Return the (X, Y) coordinate for the center point of the cell that contains the specified text.  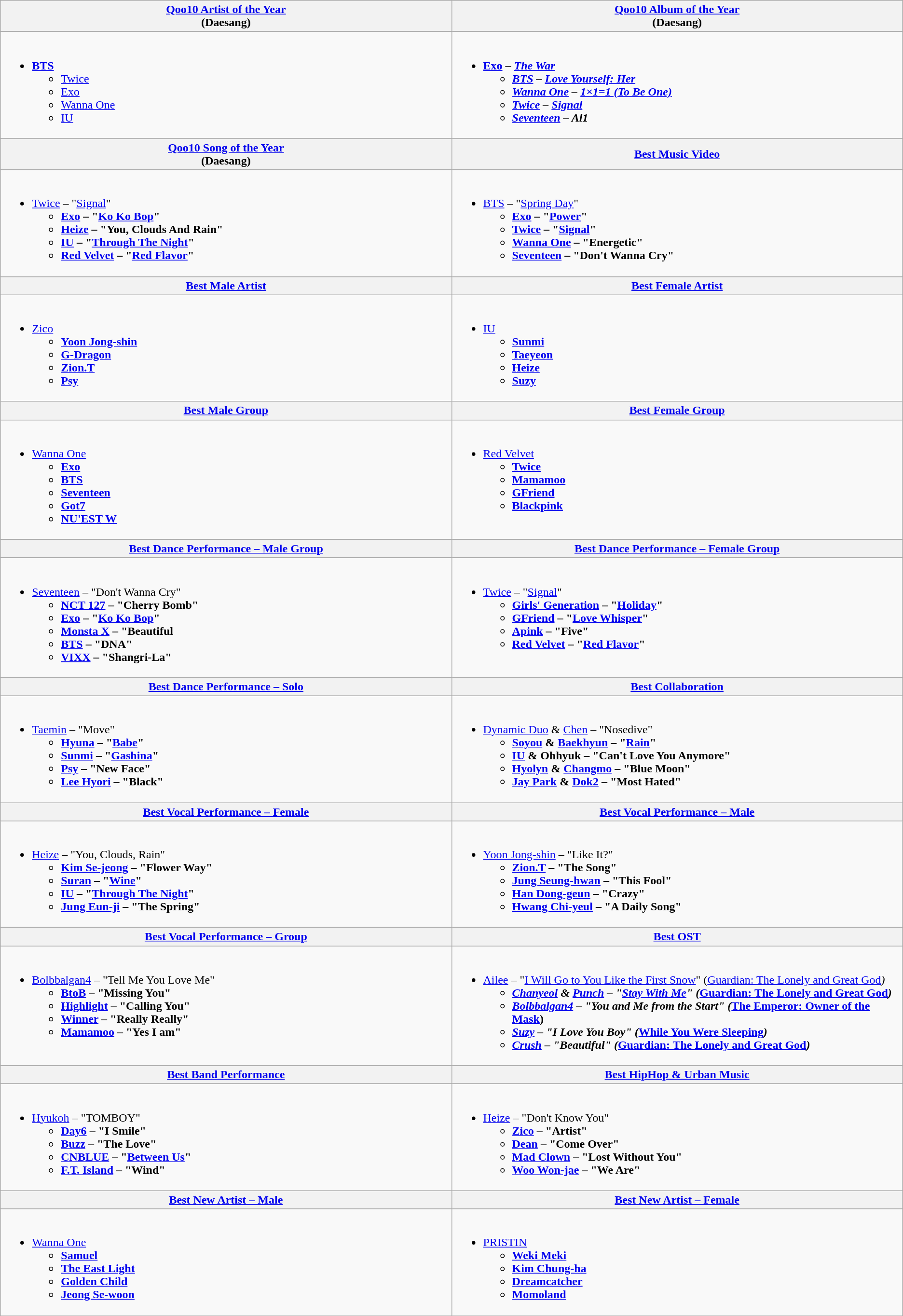
Seventeen – "Don't Wanna Cry"NCT 127 – "Cherry Bomb"Exo – "Ko Ko Bop"Monsta X – "BeautifulBTS – "DNA"VIXX – "Shangri-La" (226, 617)
Best Male Artist (226, 286)
Best Female Group (677, 411)
Best Vocal Performance – Group (226, 937)
Taemin – "Move"Hyuna – "Babe"Sunmi – "Gashina"Psy – "New Face"Lee Hyori – "Black" (226, 749)
Best Dance Performance – Solo (226, 686)
BTS – "Spring Day"Exo – "Power"Twice – "Signal"Wanna One – "Energetic"Seventeen – "Don't Wanna Cry" (677, 223)
ZicoYoon Jong-shinG-DragonZion.TPsy (226, 348)
Red VelvetTwiceMamamooGFriendBlackpink (677, 480)
Twice – "Signal"Exo – "Ko Ko Bop"Heize – "You, Clouds And Rain"IU – "Through The Night"Red Velvet – "Red Flavor" (226, 223)
BTSTwiceExoWanna OneIU (226, 85)
Twice – "Signal"Girls' Generation – "Holiday"GFriend – "Love Whisper"Apink – "Five"Red Velvet – "Red Flavor" (677, 617)
Best Male Group (226, 411)
Hyukoh – "TOMBOY"Day6 – "I Smile"Buzz – "The Love"CNBLUE – "Between Us"F.T. Island – "Wind" (226, 1138)
Wanna OneSamuelThe East LightGolden ChildJeong Se-woon (226, 1262)
Heize – "You, Clouds, Rain"Kim Se-jeong – "Flower Way"Suran – "Wine"IU – "Through The Night"Jung Eun-ji – "The Spring" (226, 874)
Best New Artist – Female (677, 1200)
Exo – The WarBTS – Love Yourself: HerWanna One – 1×1=1 (To Be One)Twice – SignalSeventeen – Al1 (677, 85)
Heize – "Don't Know You"Zico – "Artist"Dean – "Come Over"Mad Clown – "Lost Without You"Woo Won-jae – "We Are" (677, 1138)
Best Vocal Performance – Female (226, 812)
Bolbbalgan4 – "Tell Me You Love Me"BtoB – "Missing You"Highlight – "Calling You"Winner – "Really Really"Mamamoo – "Yes I am" (226, 1006)
Yoon Jong-shin – "Like It?"Zion.T – "The Song"Jung Seung-hwan – "This Fool"Han Dong-geun – "Crazy"Hwang Chi-yeul – "A Daily Song" (677, 874)
Best Female Artist (677, 286)
Best Dance Performance – Male Group (226, 548)
Best Collaboration (677, 686)
Qoo10 Artist of the Year (Daesang) (226, 16)
Qoo10 Song of the Year(Daesang) (226, 154)
Best New Artist – Male (226, 1200)
Best Vocal Performance – Male (677, 812)
PRISTINWeki MekiKim Chung-haDreamcatcherMomoland (677, 1262)
Best Band Performance (226, 1075)
Best OST (677, 937)
Best Music Video (677, 154)
IUSunmiTaeyeonHeizeSuzy (677, 348)
Best HipHop & Urban Music (677, 1075)
Wanna OneExoBTSSeventeenGot7NU'EST W (226, 480)
Best Dance Performance – Female Group (677, 548)
Qoo10 Album of the Year(Daesang) (677, 16)
